Identify which cell holds the provided text, then report its (X, Y) central coordinate. 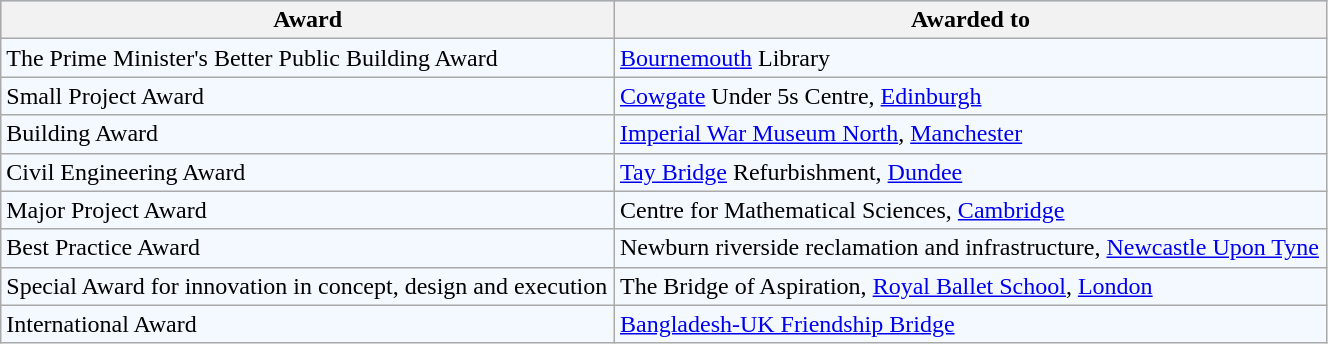
Bangladesh-UK Friendship Bridge (970, 324)
Major Project Award (308, 210)
Awarded to (970, 20)
Imperial War Museum North, Manchester (970, 134)
Building Award (308, 134)
Centre for Mathematical Sciences, Cambridge (970, 210)
Small Project Award (308, 96)
Special Award for innovation in concept, design and execution (308, 286)
Award (308, 20)
Best Practice Award (308, 248)
Tay Bridge Refurbishment, Dundee (970, 172)
Civil Engineering Award (308, 172)
The Bridge of Aspiration, Royal Ballet School, London (970, 286)
The Prime Minister's Better Public Building Award (308, 58)
Bournemouth Library (970, 58)
Newburn riverside reclamation and infrastructure, Newcastle Upon Tyne (970, 248)
Cowgate Under 5s Centre, Edinburgh (970, 96)
International Award (308, 324)
